Scan for the cell matching the given text and deliver its [X, Y] coordinate at center. 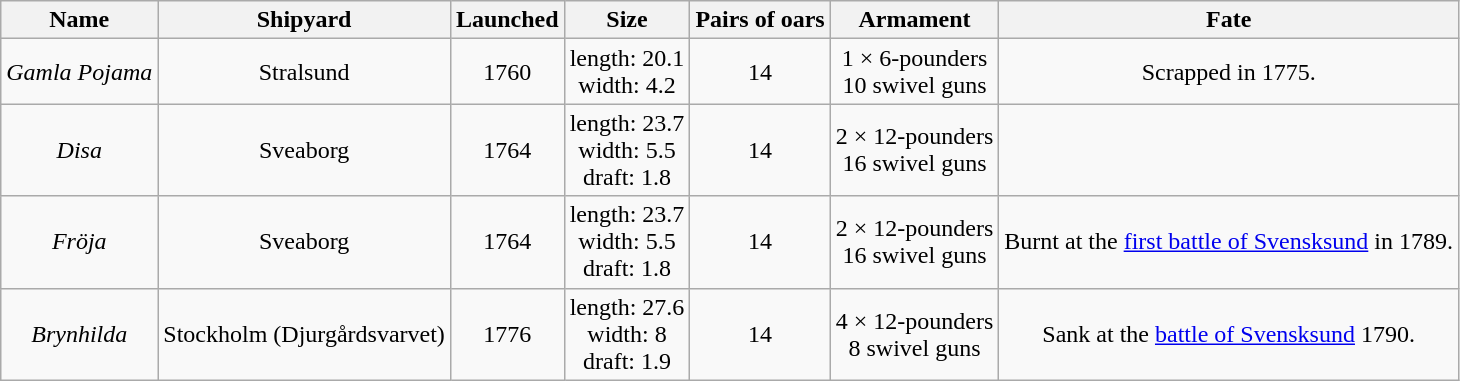
Disa [80, 150]
length: 20.1width: 4.2 [627, 72]
Armament [914, 20]
Stockholm (Djurgårdsvarvet) [304, 334]
Burnt at the first battle of Svensksund in 1789. [1229, 242]
Launched [507, 20]
Size [627, 20]
length: 27.6width: 8draft: 1.9 [627, 334]
1760 [507, 72]
Shipyard [304, 20]
Fröja [80, 242]
4 × 12-pounders8 swivel guns [914, 334]
Stralsund [304, 72]
Sank at the battle of Svensksund 1790. [1229, 334]
Scrapped in 1775. [1229, 72]
1776 [507, 334]
Brynhilda [80, 334]
Pairs of oars [760, 20]
Gamla Pojama [80, 72]
1 × 6-pounders10 swivel guns [914, 72]
Name [80, 20]
Fate [1229, 20]
